Extract the (X, Y) coordinate from the center of the cell holding the provided text.  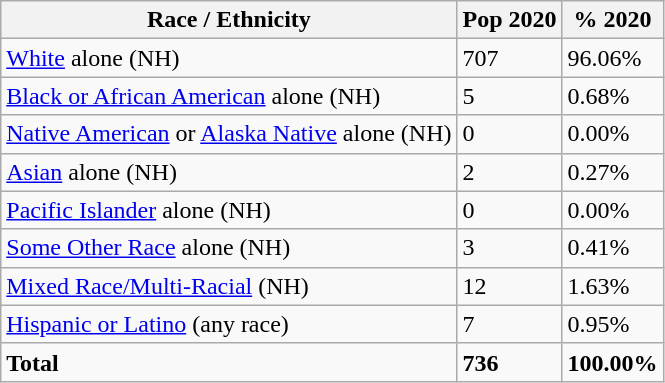
% 2020 (612, 20)
3 (510, 248)
Total (229, 362)
0.27% (612, 172)
1.63% (612, 286)
Some Other Race alone (NH) (229, 248)
2 (510, 172)
0.95% (612, 324)
Native American or Alaska Native alone (NH) (229, 134)
100.00% (612, 362)
736 (510, 362)
Race / Ethnicity (229, 20)
Black or African American alone (NH) (229, 96)
White alone (NH) (229, 58)
5 (510, 96)
Hispanic or Latino (any race) (229, 324)
7 (510, 324)
Mixed Race/Multi-Racial (NH) (229, 286)
Pacific Islander alone (NH) (229, 210)
Asian alone (NH) (229, 172)
0.41% (612, 248)
12 (510, 286)
707 (510, 58)
0.68% (612, 96)
96.06% (612, 58)
Pop 2020 (510, 20)
